Locate the cell with the specified text and output its [x, y] center coordinate. 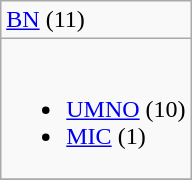
UMNO (10) MIC (1) [96, 109]
BN (11) [96, 20]
